Return (X, Y) of the center of cell containing provided text 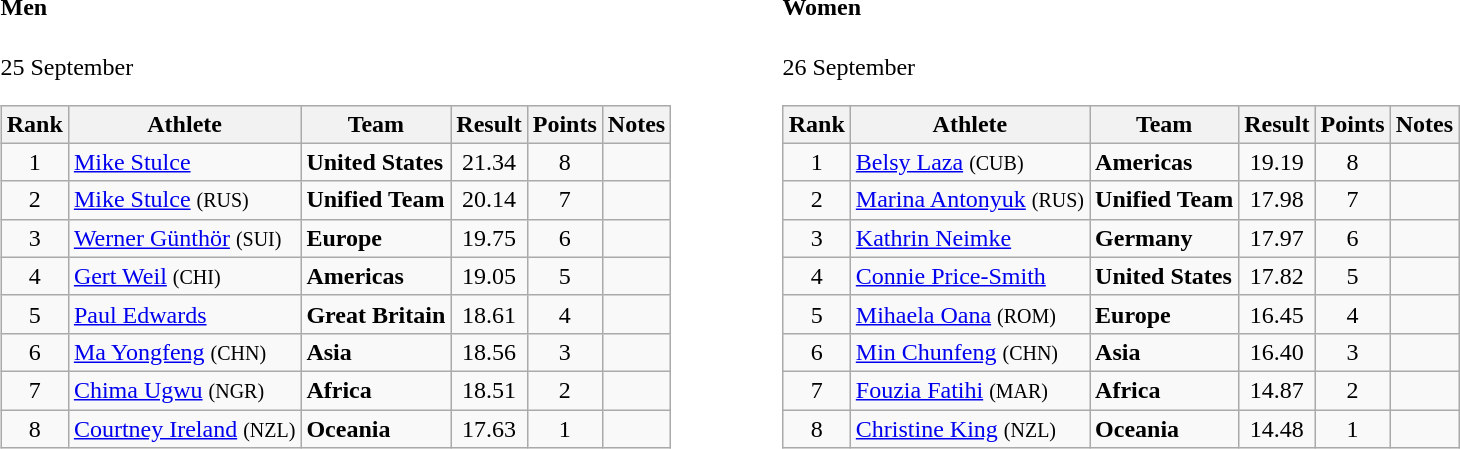
18.51 (489, 390)
Courtney Ireland (NZL) (184, 429)
19.19 (1277, 162)
16.45 (1277, 314)
17.98 (1277, 200)
Kathrin Neimke (970, 238)
14.48 (1277, 429)
16.40 (1277, 352)
17.82 (1277, 276)
Ma Yongfeng (CHN) (184, 352)
19.75 (489, 238)
17.63 (489, 429)
Marina Antonyuk (RUS) (970, 200)
Chima Ugwu (NGR) (184, 390)
Germany (1164, 238)
Mike Stulce (RUS) (184, 200)
18.61 (489, 314)
Fouzia Fatihi (MAR) (970, 390)
Min Chunfeng (CHN) (970, 352)
Werner Günthör (SUI) (184, 238)
Christine King (NZL) (970, 429)
Gert Weil (CHI) (184, 276)
Mike Stulce (184, 162)
19.05 (489, 276)
17.97 (1277, 238)
21.34 (489, 162)
Mihaela Oana (ROM) (970, 314)
14.87 (1277, 390)
20.14 (489, 200)
18.56 (489, 352)
Belsy Laza (CUB) (970, 162)
Connie Price-Smith (970, 276)
Great Britain (376, 314)
Paul Edwards (184, 314)
